Capture the cell that displays the provided text and extract its [x, y] central coordinate. 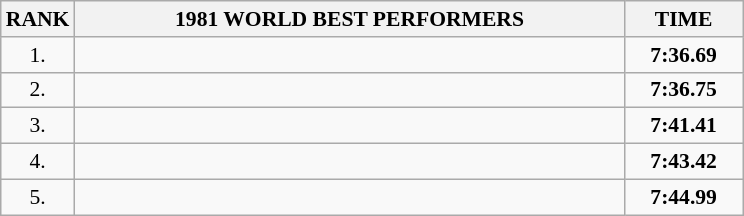
7:43.42 [684, 162]
3. [38, 126]
7:36.75 [684, 90]
TIME [684, 19]
1981 WORLD BEST PERFORMERS [349, 19]
7:44.99 [684, 197]
5. [38, 197]
7:36.69 [684, 55]
1. [38, 55]
RANK [38, 19]
4. [38, 162]
2. [38, 90]
7:41.41 [684, 126]
